Pinpoint the cell where the given text exists, returning its (x, y) midpoint coordinate. 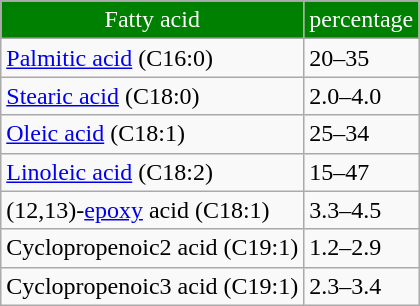
15–47 (362, 172)
Cyclopropenoic3 acid (C19:1) (152, 286)
Palmitic acid (C16:0) (152, 58)
Stearic acid (C18:0) (152, 96)
Cyclopropenoic2 acid (C19:1) (152, 248)
2.0–4.0 (362, 96)
3.3–4.5 (362, 210)
Linoleic acid (C18:2) (152, 172)
percentage (362, 20)
(12,13)-epoxy acid (C18:1) (152, 210)
25–34 (362, 134)
1.2–2.9 (362, 248)
Oleic acid (C18:1) (152, 134)
Fatty acid (152, 20)
20–35 (362, 58)
2.3–3.4 (362, 286)
